Capture the cell that displays the provided text and extract its (x, y) central coordinate. 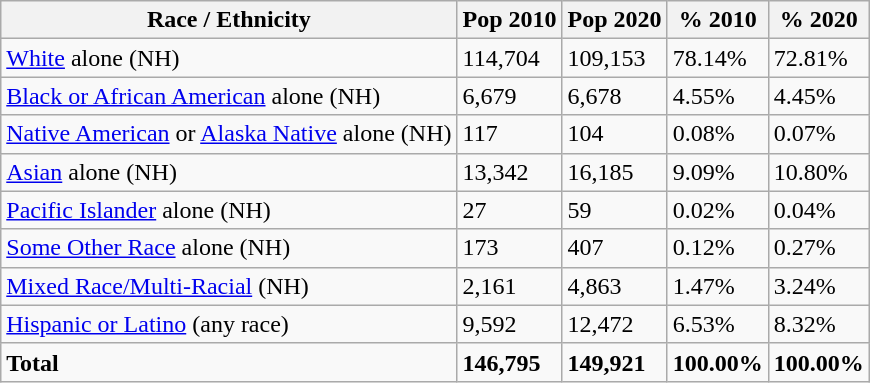
9,592 (510, 324)
109,153 (614, 58)
6,678 (614, 96)
104 (614, 134)
0.08% (718, 134)
407 (614, 248)
4.55% (718, 96)
114,704 (510, 58)
2,161 (510, 286)
0.02% (718, 210)
Native American or Alaska Native alone (NH) (229, 134)
Black or African American alone (NH) (229, 96)
13,342 (510, 172)
Hispanic or Latino (any race) (229, 324)
White alone (NH) (229, 58)
3.24% (818, 286)
6,679 (510, 96)
149,921 (614, 362)
6.53% (718, 324)
Race / Ethnicity (229, 20)
0.27% (818, 248)
27 (510, 210)
10.80% (818, 172)
16,185 (614, 172)
Some Other Race alone (NH) (229, 248)
1.47% (718, 286)
146,795 (510, 362)
4.45% (818, 96)
8.32% (818, 324)
Pop 2020 (614, 20)
Asian alone (NH) (229, 172)
Pacific Islander alone (NH) (229, 210)
78.14% (718, 58)
0.07% (818, 134)
72.81% (818, 58)
117 (510, 134)
% 2010 (718, 20)
% 2020 (818, 20)
12,472 (614, 324)
Mixed Race/Multi-Racial (NH) (229, 286)
4,863 (614, 286)
Total (229, 362)
Pop 2010 (510, 20)
59 (614, 210)
0.04% (818, 210)
9.09% (718, 172)
173 (510, 248)
0.12% (718, 248)
